Detect which cell encompasses the target text, then output its [x, y] center coordinate. 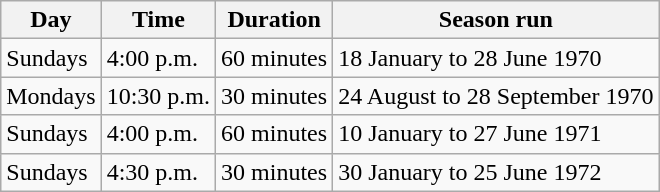
24 August to 28 September 1970 [496, 96]
Day [51, 20]
Season run [496, 20]
10 January to 27 June 1971 [496, 134]
30 January to 25 June 1972 [496, 172]
4:30 p.m. [158, 172]
18 January to 28 June 1970 [496, 58]
Time [158, 20]
10:30 p.m. [158, 96]
Mondays [51, 96]
Duration [274, 20]
